Return the [X, Y] coordinate for the center point of the cell that contains the specified text.  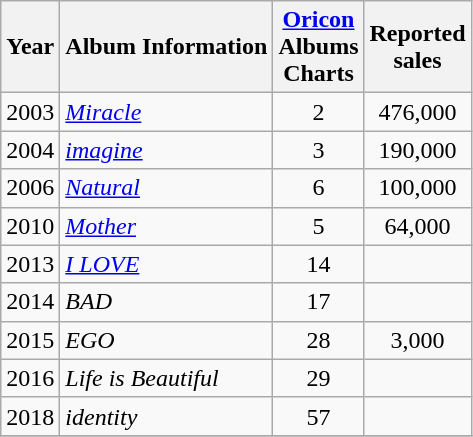
BAD [166, 302]
Year [30, 47]
2006 [30, 188]
imagine [166, 150]
17 [318, 302]
2010 [30, 226]
2003 [30, 112]
2 [318, 112]
OriconAlbumsCharts [318, 47]
Miracle [166, 112]
2015 [30, 340]
2016 [30, 378]
2013 [30, 264]
Natural [166, 188]
identity [166, 416]
64,000 [418, 226]
14 [318, 264]
Mother [166, 226]
29 [318, 378]
28 [318, 340]
6 [318, 188]
Reportedsales [418, 47]
5 [318, 226]
476,000 [418, 112]
Life is Beautiful [166, 378]
2018 [30, 416]
57 [318, 416]
EGO [166, 340]
3,000 [418, 340]
I LOVE [166, 264]
3 [318, 150]
2004 [30, 150]
2014 [30, 302]
Album Information [166, 47]
100,000 [418, 188]
190,000 [418, 150]
